Pinpoint the cell where the given text exists, returning its (X, Y) midpoint coordinate. 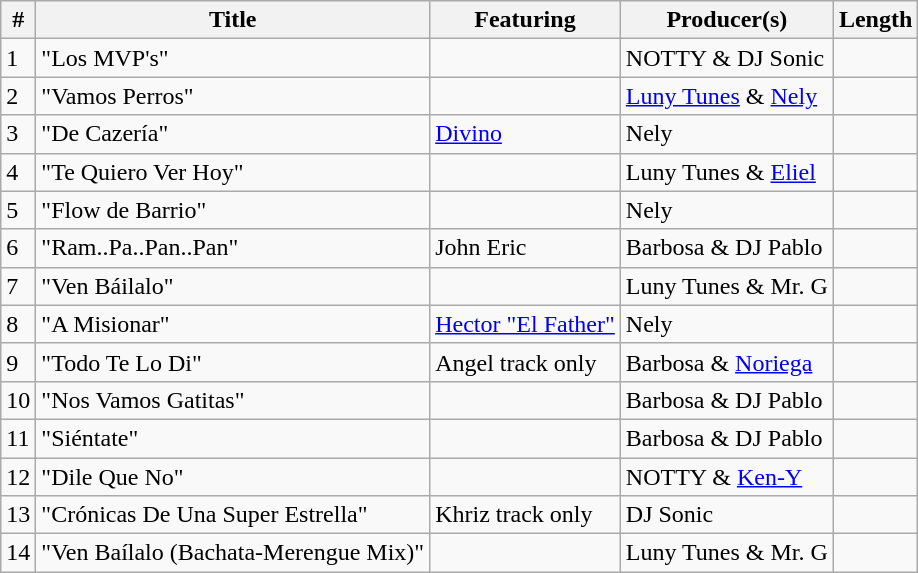
"Ven Baílalo (Bachata-Merengue Mix)" (233, 553)
"Nos Vamos Gatitas" (233, 400)
"Ram..Pa..Pan..Pan" (233, 248)
12 (18, 477)
4 (18, 172)
Barbosa & Noriega (726, 362)
Hector "El Father" (526, 324)
10 (18, 400)
"A Misionar" (233, 324)
Luny Tunes & Nely (726, 96)
5 (18, 210)
"Crónicas De Una Super Estrella" (233, 515)
7 (18, 286)
8 (18, 324)
11 (18, 438)
Title (233, 20)
6 (18, 248)
DJ Sonic (726, 515)
Divino (526, 134)
"Todo Te Lo Di" (233, 362)
"Ven Báilalo" (233, 286)
NOTTY & Ken-Y (726, 477)
Khriz track only (526, 515)
"De Cazería" (233, 134)
"Te Quiero Ver Hoy" (233, 172)
Featuring (526, 20)
"Vamos Perros" (233, 96)
Producer(s) (726, 20)
1 (18, 58)
"Dile Que No" (233, 477)
Angel track only (526, 362)
3 (18, 134)
14 (18, 553)
Length (875, 20)
9 (18, 362)
NOTTY & DJ Sonic (726, 58)
Luny Tunes & Eliel (726, 172)
"Flow de Barrio" (233, 210)
2 (18, 96)
13 (18, 515)
"Siéntate" (233, 438)
"Los MVP's" (233, 58)
John Eric (526, 248)
# (18, 20)
